Scan for the cell matching the given text and deliver its [X, Y] coordinate at center. 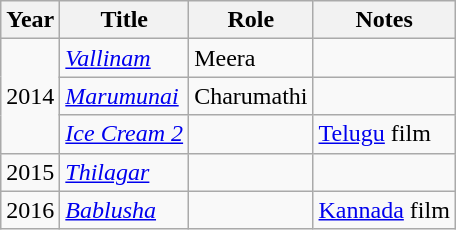
Bablusha [124, 210]
Kannada film [384, 210]
Ice Cream 2 [124, 134]
Title [124, 20]
Year [30, 20]
2014 [30, 96]
Telugu film [384, 134]
Notes [384, 20]
Marumunai [124, 96]
Charumathi [251, 96]
Vallinam [124, 58]
2016 [30, 210]
Role [251, 20]
Meera [251, 58]
Thilagar [124, 172]
2015 [30, 172]
